From the cell containing the given text, extract its center point as [x, y] coordinate. 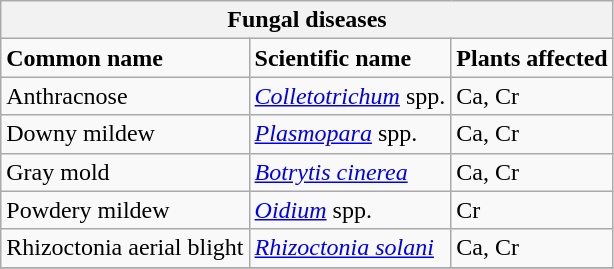
Gray mold [125, 172]
Botrytis cinerea [350, 172]
Scientific name [350, 58]
Oidium spp. [350, 210]
Cr [532, 210]
Common name [125, 58]
Rhizoctonia solani [350, 248]
Powdery mildew [125, 210]
Plasmopara spp. [350, 134]
Fungal diseases [307, 20]
Anthracnose [125, 96]
Plants affected [532, 58]
Rhizoctonia aerial blight [125, 248]
Colletotrichum spp. [350, 96]
Downy mildew [125, 134]
